Return (x, y) of the center of cell containing provided text 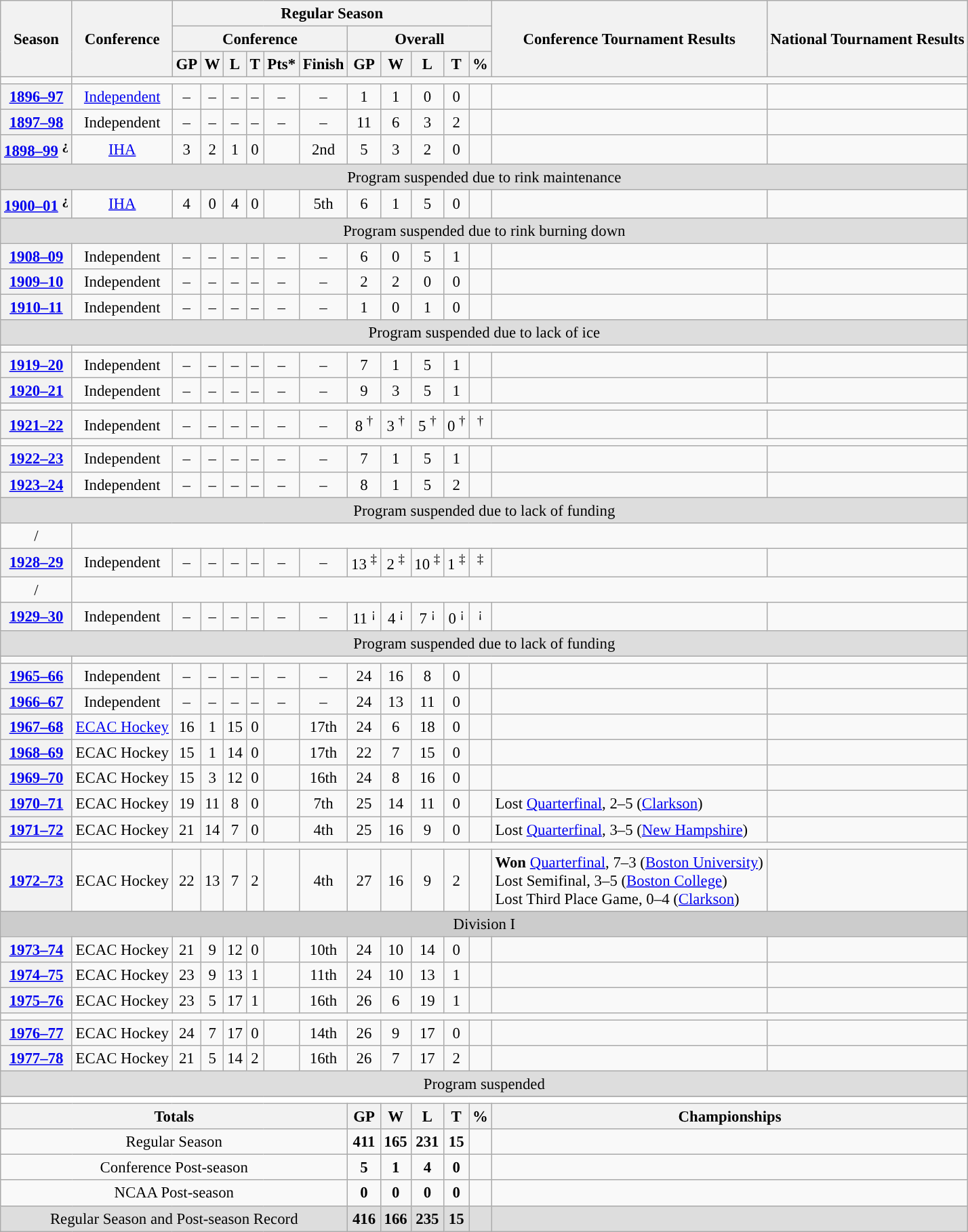
5 † (427, 425)
Totals (174, 1117)
1898–99 ¿ (37, 150)
13 ‡ (365, 562)
165 (396, 1142)
† (480, 425)
1923–24 (37, 485)
0 ¡ (457, 617)
1920–21 (37, 391)
166 (396, 1218)
National Tournament Results (868, 39)
Program suspended (484, 1084)
7 ¡ (427, 617)
1976–77 (37, 1033)
11th (323, 975)
14th (323, 1033)
1919–20 (37, 365)
1896–97 (37, 97)
10th (323, 949)
Program suspended due to lack of ice (484, 333)
1966–67 (37, 702)
10 ‡ (427, 562)
1972–73 (37, 880)
Division I (484, 924)
1967–68 (37, 727)
4 ¡ (396, 617)
3 † (396, 425)
Season (37, 39)
5th (323, 203)
Championships (729, 1117)
1897–98 (37, 123)
Pts* (281, 64)
1977–78 (37, 1059)
1969–70 (37, 779)
Finish (323, 64)
1970–71 (37, 804)
Won Quarterfinal, 7–3 (Boston University)Lost Semifinal, 3–5 (Boston College)Lost Third Place Game, 0–4 (Clarkson) (629, 880)
1909–10 (37, 282)
235 (427, 1218)
1 ‡ (457, 562)
1910–11 (37, 307)
0 † (457, 425)
1908–09 (37, 256)
Regular Season and Post-season Record (174, 1218)
411 (365, 1142)
1965–66 (37, 676)
7th (323, 804)
Program suspended due to rink burning down (484, 230)
416 (365, 1218)
8 † (365, 425)
1921–22 (37, 425)
Lost Quarterfinal, 2–5 (Clarkson) (629, 804)
1974–75 (37, 975)
NCAA Post-season (174, 1193)
18 (427, 727)
Lost Quarterfinal, 3–5 (New Hampshire) (629, 829)
1971–72 (37, 829)
Overall (420, 39)
2 ‡ (396, 562)
1968–69 (37, 753)
1928–29 (37, 562)
2nd (323, 150)
1973–74 (37, 949)
1900–01 ¿ (37, 203)
1975–76 (37, 1000)
Conference Tournament Results (629, 39)
1929–30 (37, 617)
1922–23 (37, 459)
Program suspended due to rink maintenance (484, 177)
11 ¡ (365, 617)
¡ (480, 617)
27 (365, 880)
Conference Post-season (174, 1168)
‡ (480, 562)
231 (427, 1142)
